Return (X, Y) of the center of cell containing provided text 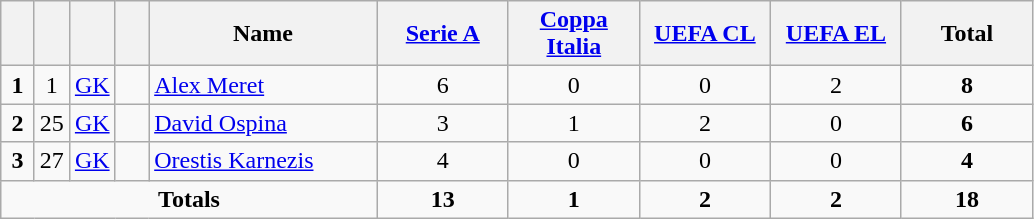
UEFA EL (836, 34)
Serie A (442, 34)
David Ospina (264, 123)
Orestis Karnezis (264, 161)
Coppa Italia (574, 34)
Totals (189, 199)
UEFA CL (704, 34)
27 (52, 161)
18 (966, 199)
25 (52, 123)
Name (264, 34)
13 (442, 199)
Total (966, 34)
Alex Meret (264, 85)
8 (966, 85)
